Extract the [x, y] coordinate from the center of the cell holding the provided text.  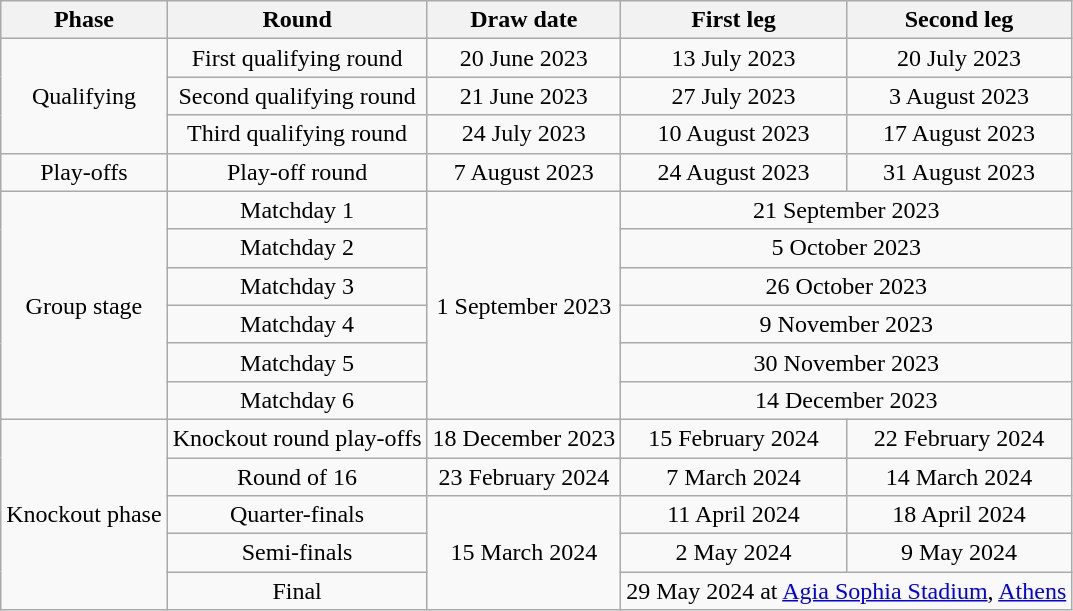
Qualifying [84, 96]
26 October 2023 [846, 286]
21 June 2023 [524, 96]
First qualifying round [297, 58]
7 August 2023 [524, 172]
24 August 2023 [734, 172]
21 September 2023 [846, 210]
Round of 16 [297, 477]
9 November 2023 [846, 324]
20 July 2023 [959, 58]
Play-offs [84, 172]
Round [297, 20]
29 May 2024 at Agia Sophia Stadium, Athens [846, 591]
Play-off round [297, 172]
Matchday 3 [297, 286]
5 October 2023 [846, 248]
15 February 2024 [734, 438]
Matchday 5 [297, 362]
Second leg [959, 20]
15 March 2024 [524, 553]
Matchday 2 [297, 248]
Matchday 1 [297, 210]
27 July 2023 [734, 96]
Third qualifying round [297, 134]
Group stage [84, 305]
14 March 2024 [959, 477]
24 July 2023 [524, 134]
14 December 2023 [846, 400]
Semi-finals [297, 553]
9 May 2024 [959, 553]
First leg [734, 20]
18 December 2023 [524, 438]
Final [297, 591]
17 August 2023 [959, 134]
Matchday 6 [297, 400]
23 February 2024 [524, 477]
7 March 2024 [734, 477]
18 April 2024 [959, 515]
10 August 2023 [734, 134]
20 June 2023 [524, 58]
30 November 2023 [846, 362]
Second qualifying round [297, 96]
Draw date [524, 20]
31 August 2023 [959, 172]
13 July 2023 [734, 58]
2 May 2024 [734, 553]
3 August 2023 [959, 96]
Knockout phase [84, 514]
Phase [84, 20]
Knockout round play-offs [297, 438]
22 February 2024 [959, 438]
11 April 2024 [734, 515]
Matchday 4 [297, 324]
Quarter-finals [297, 515]
1 September 2023 [524, 305]
